Search for the cell housing the specified text and yield its [x, y] center coordinate. 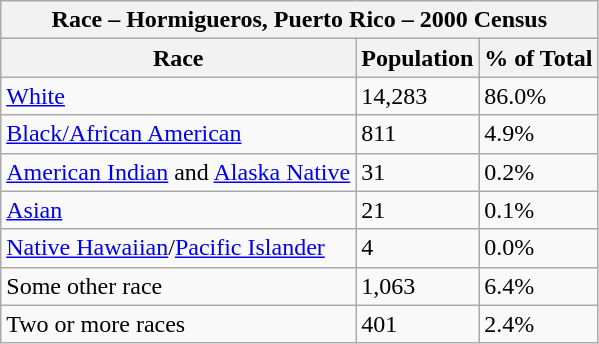
4.9% [538, 134]
1,063 [418, 286]
Black/African American [178, 134]
Race [178, 58]
Race – Hormigueros, Puerto Rico – 2000 Census [300, 20]
401 [418, 324]
31 [418, 172]
% of Total [538, 58]
14,283 [418, 96]
2.4% [538, 324]
86.0% [538, 96]
Asian [178, 210]
White [178, 96]
Two or more races [178, 324]
0.0% [538, 248]
Some other race [178, 286]
811 [418, 134]
6.4% [538, 286]
21 [418, 210]
0.1% [538, 210]
Population [418, 58]
0.2% [538, 172]
4 [418, 248]
Native Hawaiian/Pacific Islander [178, 248]
American Indian and Alaska Native [178, 172]
